Provide the [x, y] coordinate of the cell's center where the given text is located.  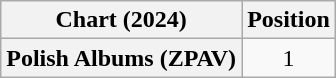
Polish Albums (ZPAV) [122, 58]
Chart (2024) [122, 20]
Position [289, 20]
1 [289, 58]
